Pinpoint the cell where the given text exists, returning its [X, Y] midpoint coordinate. 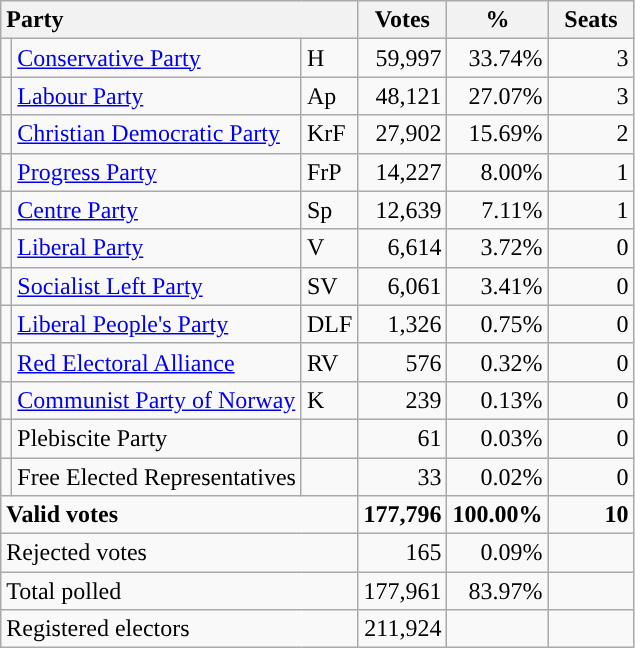
3.72% [498, 248]
Votes [402, 20]
Liberal People's Party [157, 324]
0.32% [498, 362]
Christian Democratic Party [157, 134]
Free Elected Representatives [157, 477]
H [329, 58]
Socialist Left Party [157, 286]
33 [402, 477]
Registered electors [180, 629]
DLF [329, 324]
165 [402, 553]
Conservative Party [157, 58]
Seats [591, 20]
7.11% [498, 210]
Labour Party [157, 96]
33.74% [498, 58]
0.02% [498, 477]
59,997 [402, 58]
KrF [329, 134]
RV [329, 362]
6,614 [402, 248]
Party [180, 20]
Plebiscite Party [157, 438]
Liberal Party [157, 248]
Sp [329, 210]
0.09% [498, 553]
Valid votes [180, 515]
100.00% [498, 515]
177,796 [402, 515]
Progress Party [157, 172]
0.75% [498, 324]
Red Electoral Alliance [157, 362]
Communist Party of Norway [157, 400]
239 [402, 400]
V [329, 248]
15.69% [498, 134]
0.13% [498, 400]
2 [591, 134]
12,639 [402, 210]
61 [402, 438]
K [329, 400]
% [498, 20]
1,326 [402, 324]
Centre Party [157, 210]
Ap [329, 96]
0.03% [498, 438]
14,227 [402, 172]
3.41% [498, 286]
Total polled [180, 591]
Rejected votes [180, 553]
10 [591, 515]
FrP [329, 172]
8.00% [498, 172]
6,061 [402, 286]
177,961 [402, 591]
83.97% [498, 591]
27,902 [402, 134]
27.07% [498, 96]
SV [329, 286]
576 [402, 362]
211,924 [402, 629]
48,121 [402, 96]
